Detect which cell encompasses the target text, then output its [x, y] center coordinate. 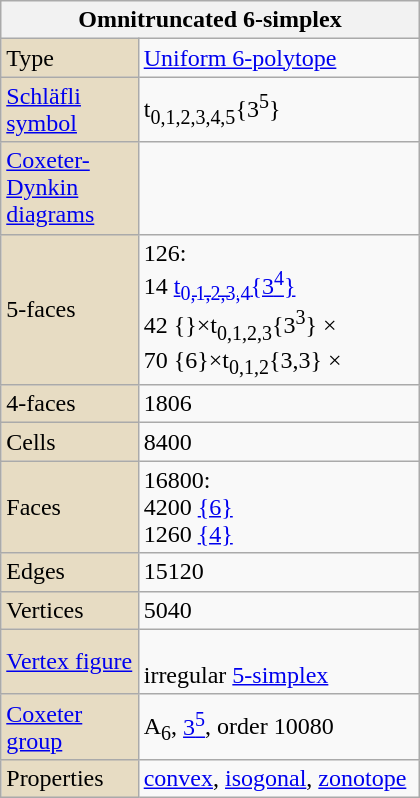
5040 [278, 610]
5-faces [70, 310]
Uniform 6-polytope [278, 58]
t0,1,2,3,4,5{35} [278, 110]
Edges [70, 572]
Coxeter group [70, 726]
convex, isogonal, zonotope [278, 778]
Vertex figure [70, 662]
Coxeter-Dynkin diagrams [70, 188]
Cells [70, 442]
16800:4200 {6} 1260 {4} [278, 507]
4-faces [70, 404]
126:14 t0,1,2,3,4{34}42 {}×t0,1,2,3{33} ×70 {6}×t0,1,2{3,3} × [278, 310]
8400 [278, 442]
irregular 5-simplex [278, 662]
Omnitruncated 6-simplex [210, 20]
A6, 35, order 10080 [278, 726]
Schläfli symbol [70, 110]
Faces [70, 507]
1806 [278, 404]
Vertices [70, 610]
Properties [70, 778]
Type [70, 58]
15120 [278, 572]
